Capture the cell that displays the provided text and extract its (X, Y) central coordinate. 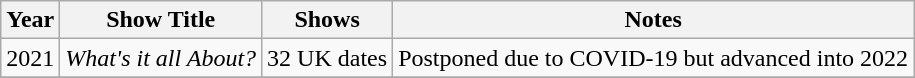
2021 (30, 58)
32 UK dates (328, 58)
Show Title (161, 20)
Notes (654, 20)
Postponed due to COVID-19 but advanced into 2022 (654, 58)
What's it all About? (161, 58)
Year (30, 20)
Shows (328, 20)
